Provide the (x, y) coordinate of the cell's center where the given text is located.  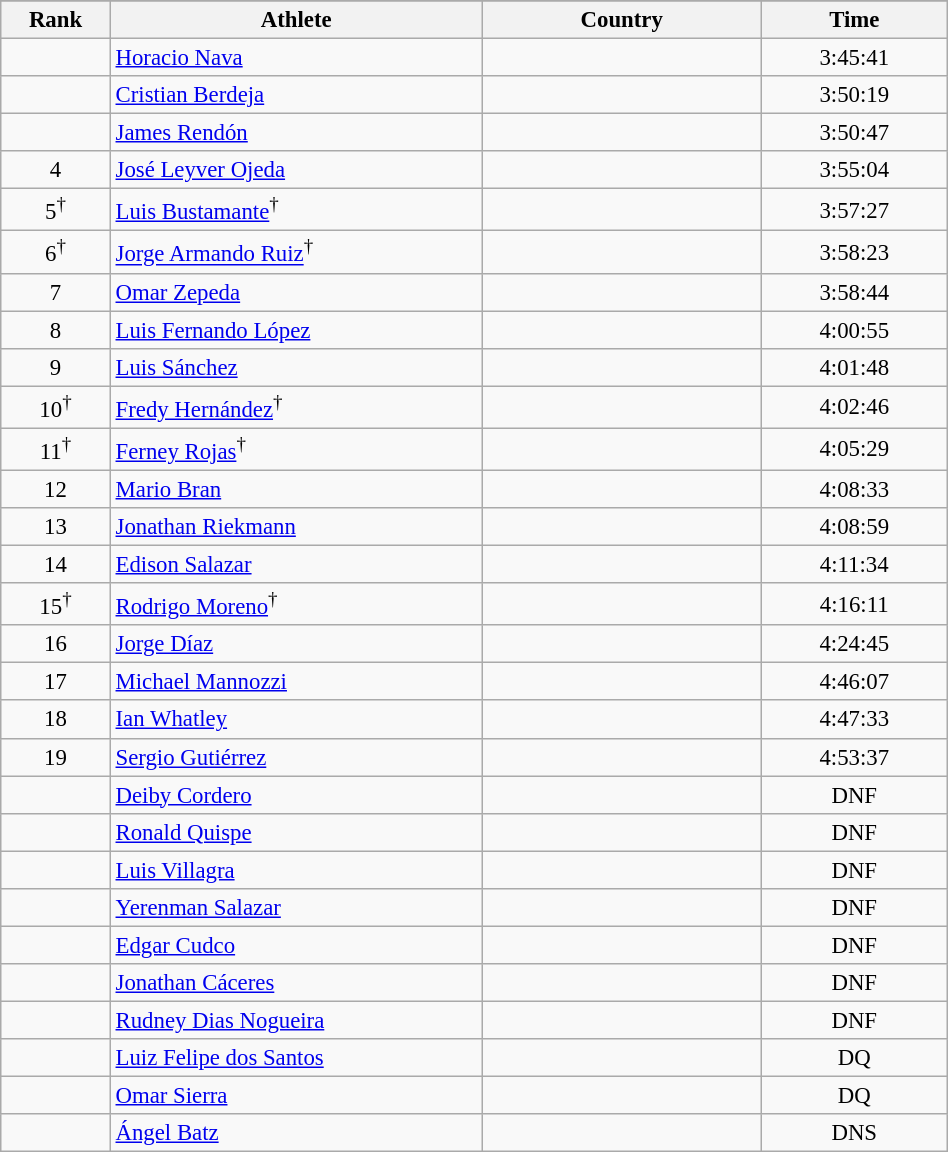
Horacio Nava (296, 58)
15† (56, 604)
James Rendón (296, 133)
3:55:04 (854, 170)
Luis Fernando López (296, 330)
4:24:45 (854, 644)
Luiz Felipe dos Santos (296, 1058)
13 (56, 527)
3:45:41 (854, 58)
6† (56, 252)
4 (56, 170)
Luis Bustamante† (296, 210)
Edgar Cudco (296, 945)
Edison Salazar (296, 565)
8 (56, 330)
Omar Zepeda (296, 292)
4:02:46 (854, 407)
Luis Sánchez (296, 367)
José Leyver Ojeda (296, 170)
17 (56, 682)
4:00:55 (854, 330)
18 (56, 720)
Cristian Berdeja (296, 95)
Jorge Díaz (296, 644)
14 (56, 565)
3:50:47 (854, 133)
12 (56, 489)
3:58:23 (854, 252)
4:53:37 (854, 757)
3:58:44 (854, 292)
10† (56, 407)
4:01:48 (854, 367)
4:05:29 (854, 449)
Ángel Batz (296, 1133)
4:46:07 (854, 682)
4:47:33 (854, 720)
Fredy Hernández† (296, 407)
Jonathan Cáceres (296, 983)
9 (56, 367)
4:16:11 (854, 604)
Time (854, 20)
7 (56, 292)
Mario Bran (296, 489)
5† (56, 210)
Yerenman Salazar (296, 908)
3:57:27 (854, 210)
Jonathan Riekmann (296, 527)
Deiby Cordero (296, 795)
16 (56, 644)
DNS (854, 1133)
Rudney Dias Nogueira (296, 1020)
11† (56, 449)
Country (622, 20)
Ronald Quispe (296, 832)
4:08:33 (854, 489)
4:11:34 (854, 565)
Athlete (296, 20)
3:50:19 (854, 95)
Ferney Rojas† (296, 449)
Ian Whatley (296, 720)
19 (56, 757)
Sergio Gutiérrez (296, 757)
4:08:59 (854, 527)
Omar Sierra (296, 1096)
Luis Villagra (296, 870)
Jorge Armando Ruiz† (296, 252)
Rodrigo Moreno† (296, 604)
Rank (56, 20)
Michael Mannozzi (296, 682)
